Identify which cell holds the provided text, then report its [x, y] central coordinate. 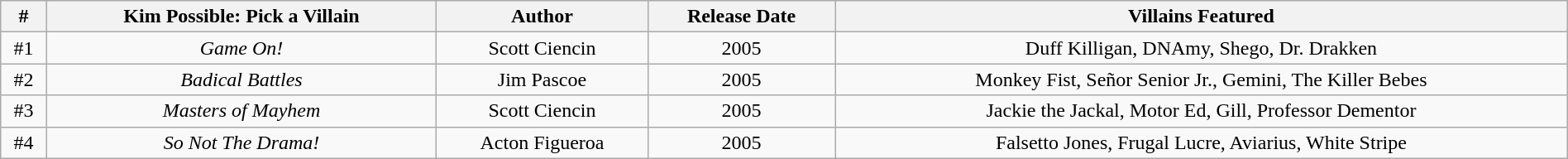
Villains Featured [1202, 17]
#4 [24, 142]
Monkey Fist, Señor Senior Jr., Gemini, The Killer Bebes [1202, 79]
Masters of Mayhem [241, 111]
Jim Pascoe [543, 79]
Game On! [241, 48]
Badical Battles [241, 79]
#2 [24, 79]
Falsetto Jones, Frugal Lucre, Aviarius, White Stripe [1202, 142]
Author [543, 17]
# [24, 17]
Jackie the Jackal, Motor Ed, Gill, Professor Dementor [1202, 111]
#3 [24, 111]
Duff Killigan, DNAmy, Shego, Dr. Drakken [1202, 48]
#1 [24, 48]
So Not The Drama! [241, 142]
Kim Possible: Pick a Villain [241, 17]
Acton Figueroa [543, 142]
Release Date [741, 17]
